Find where the given text appears and provide that cell's center as (X, Y) coordinate. 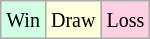
Loss (126, 20)
Draw (72, 20)
Win (24, 20)
